Identify which cell holds the provided text, then report its [X, Y] central coordinate. 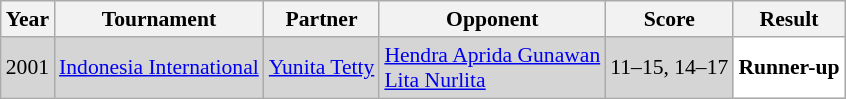
Tournament [159, 19]
2001 [28, 68]
Hendra Aprida Gunawan Lita Nurlita [492, 68]
Result [788, 19]
Indonesia International [159, 68]
Yunita Tetty [322, 68]
Score [669, 19]
Year [28, 19]
Runner-up [788, 68]
11–15, 14–17 [669, 68]
Partner [322, 19]
Opponent [492, 19]
